Provide the [x, y] coordinate of the cell's center where the given text is located.  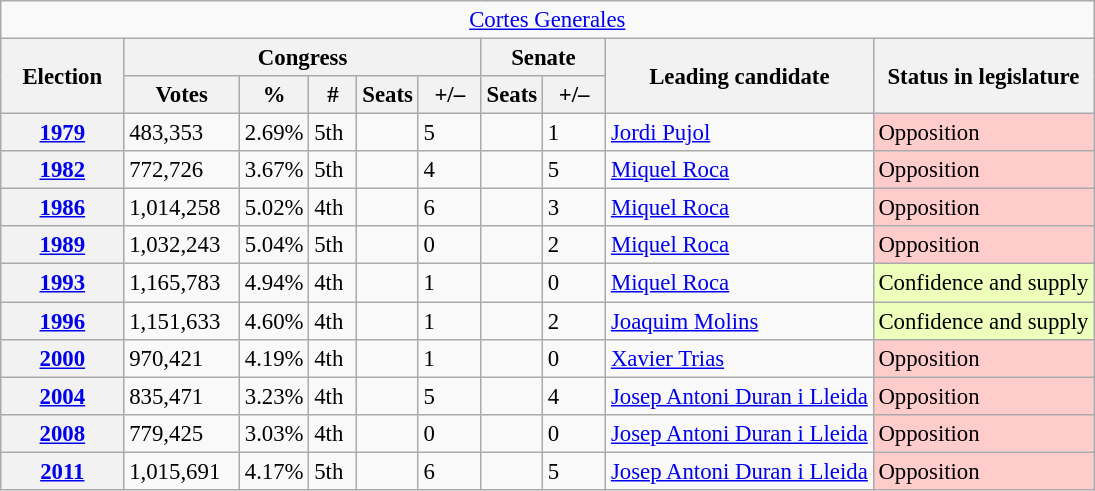
5.02% [274, 208]
2011 [62, 471]
Cortes Generales [548, 20]
Xavier Trias [740, 358]
1979 [62, 133]
Election [62, 76]
5.04% [274, 245]
2000 [62, 358]
3.67% [274, 170]
Congress [302, 58]
1996 [62, 321]
4.60% [274, 321]
% [274, 95]
1989 [62, 245]
4.17% [274, 471]
2008 [62, 433]
1,014,258 [182, 208]
# [333, 95]
Status in legislature [984, 76]
1986 [62, 208]
Joaquim Molins [740, 321]
3.23% [274, 396]
1993 [62, 283]
2.69% [274, 133]
Votes [182, 95]
779,425 [182, 433]
Leading candidate [740, 76]
483,353 [182, 133]
1982 [62, 170]
2004 [62, 396]
1,165,783 [182, 283]
3 [574, 208]
970,421 [182, 358]
3.03% [274, 433]
Senate [543, 58]
772,726 [182, 170]
1,032,243 [182, 245]
Jordi Pujol [740, 133]
835,471 [182, 396]
1,151,633 [182, 321]
4.94% [274, 283]
4.19% [274, 358]
1,015,691 [182, 471]
